Return the [x, y] coordinate for the center point of the cell that contains the specified text.  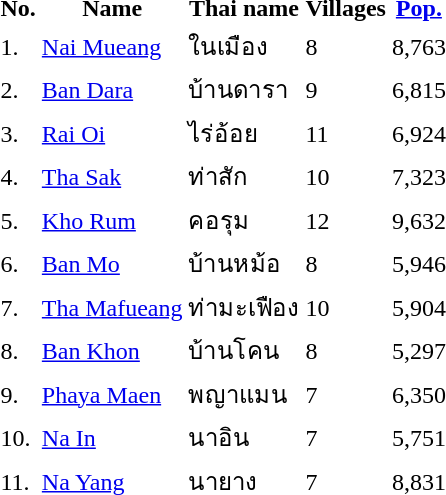
Ban Dara [112, 90]
บ้านโคน [244, 350]
Ban Mo [112, 264]
ในเมือง [244, 46]
Nai Mueang [112, 46]
คอรุม [244, 220]
9 [346, 90]
Phaya Maen [112, 394]
Tha Sak [112, 176]
บ้านหม้อ [244, 264]
Rai Oi [112, 133]
Kho Rum [112, 220]
Na In [112, 438]
ท่ามะเฟือง [244, 307]
ท่าสัก [244, 176]
12 [346, 220]
พญาแมน [244, 394]
11 [346, 133]
ไร่อ้อย [244, 133]
บ้านดารา [244, 90]
Ban Khon [112, 350]
นาอิน [244, 438]
Tha Mafueang [112, 307]
